Extract the [X, Y] coordinate from the center of the cell holding the provided text.  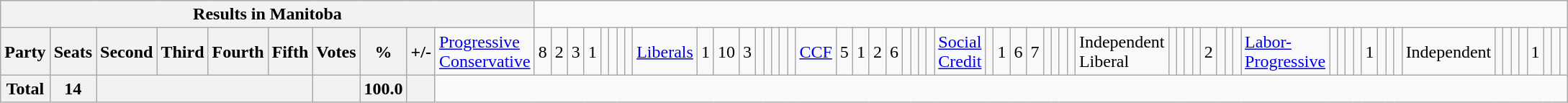
Votes [336, 52]
+/- [420, 52]
Social Credit [960, 52]
Labor-Progressive [1286, 52]
CCF [816, 52]
14 [73, 89]
Liberals [665, 52]
Results in Manitoba [268, 14]
Second [127, 52]
7 [1035, 52]
Progressive Conservative [485, 52]
Third [183, 52]
Independent [1448, 52]
8 [543, 52]
100.0 [383, 89]
Fifth [290, 52]
Independent Liberal [1122, 52]
5 [844, 52]
Total [25, 89]
% [383, 52]
Party [25, 52]
10 [726, 52]
Fourth [238, 52]
Seats [73, 52]
